Locate the cell with the specified text and output its (X, Y) center coordinate. 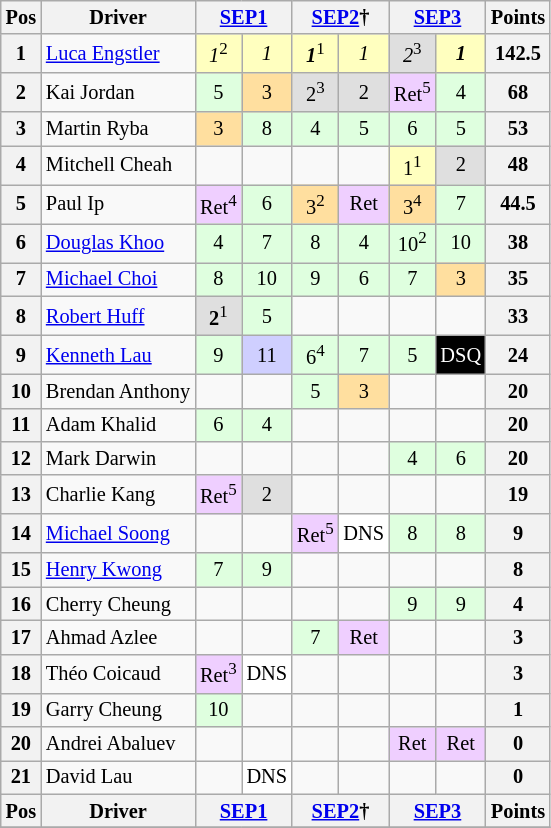
Kai Jordan (118, 92)
Cherry Cheung (118, 604)
15 (21, 570)
Michael Soong (118, 534)
Adam Khalid (118, 425)
68 (518, 92)
34 (412, 204)
Kenneth Lau (118, 354)
Brendan Anthony (118, 391)
33 (518, 316)
David Lau (118, 777)
Robert Huff (118, 316)
Michael Choi (118, 279)
53 (518, 129)
14 (21, 534)
142.5 (518, 54)
DSQ (460, 354)
16 (21, 604)
Théo Coicaud (118, 674)
64 (315, 354)
Andrei Abaluev (118, 743)
17 (21, 637)
38 (518, 242)
Mark Darwin (118, 458)
35 (518, 279)
Mitchell Cheah (118, 166)
Douglas Khoo (118, 242)
48 (518, 166)
Ret3 (218, 674)
44.5 (518, 204)
Henry Kwong (118, 570)
32 (315, 204)
Ahmad Azlee (118, 637)
Martin Ryba (118, 129)
Charlie Kang (118, 494)
Garry Cheung (118, 710)
18 (21, 674)
102 (412, 242)
Ret4 (218, 204)
24 (518, 354)
Luca Engstler (118, 54)
13 (21, 494)
Paul Ip (118, 204)
